Return (X, Y) of the center of cell containing provided text 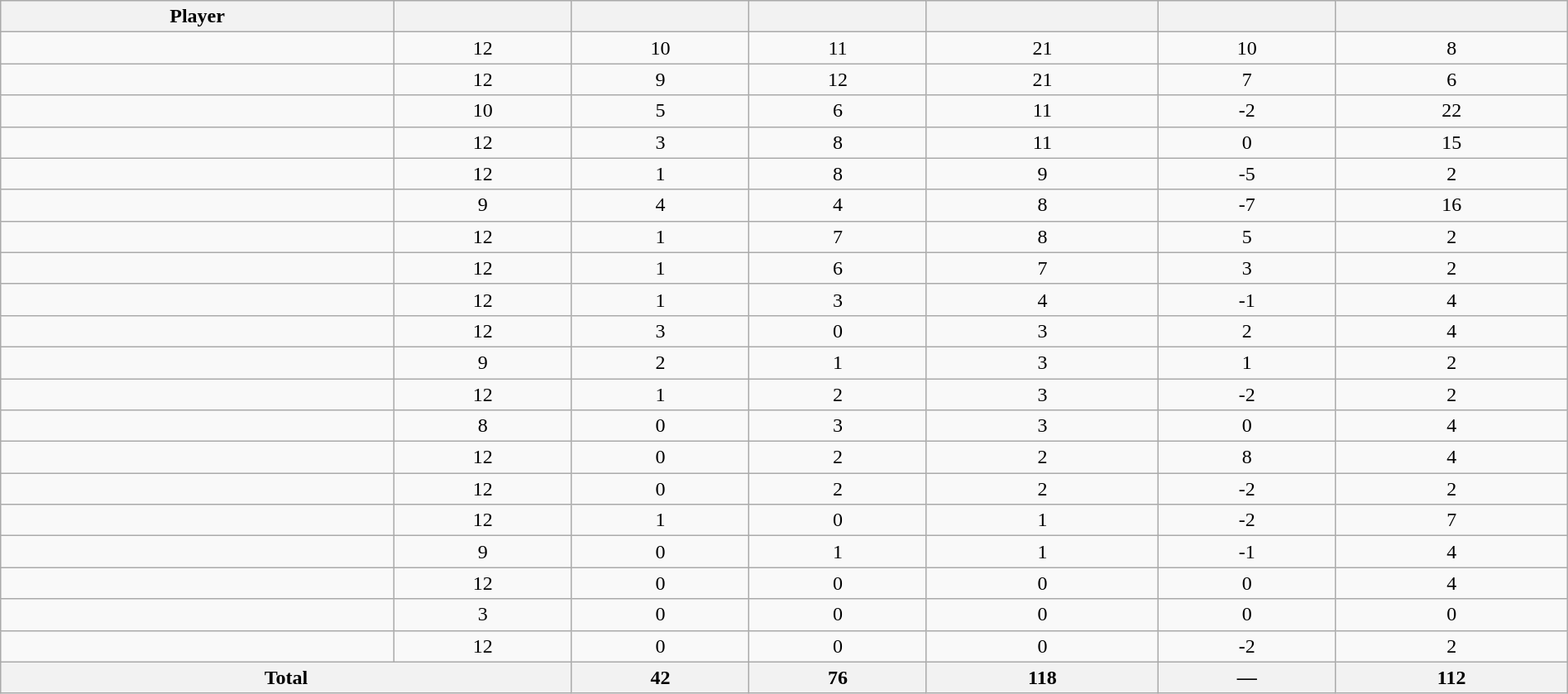
15 (1451, 142)
16 (1451, 205)
42 (660, 677)
76 (839, 677)
Player (198, 17)
-7 (1247, 205)
22 (1451, 111)
Total (286, 677)
— (1247, 677)
-5 (1247, 174)
112 (1451, 677)
118 (1042, 677)
